Detect which cell encompasses the target text, then output its (x, y) center coordinate. 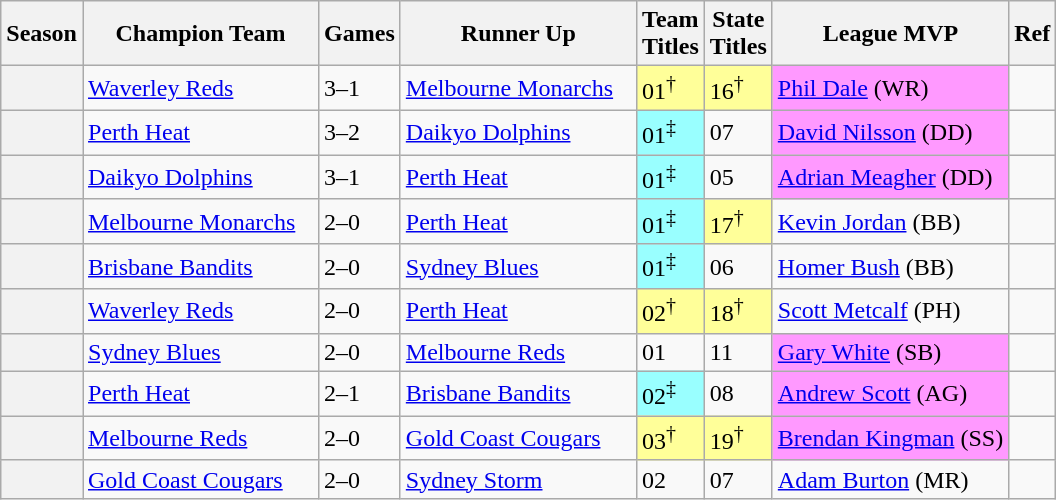
19† (738, 438)
08 (738, 394)
Gary White (SB) (890, 352)
Brendan Kingman (SS) (890, 438)
2–1 (360, 394)
Runner Up (518, 34)
02 (670, 479)
Kevin Jordan (BB) (890, 222)
02† (670, 312)
Sydney Storm (518, 479)
Games (360, 34)
11 (738, 352)
Season (42, 34)
David Nilsson (DD) (890, 132)
Champion Team (200, 34)
3–2 (360, 132)
Adrian Meagher (DD) (890, 178)
16† (738, 88)
Ref (1032, 34)
06 (738, 266)
StateTitles (738, 34)
TeamTitles (670, 34)
01† (670, 88)
League MVP (890, 34)
Andrew Scott (AG) (890, 394)
Homer Bush (BB) (890, 266)
05 (738, 178)
Scott Metcalf (PH) (890, 312)
Phil Dale (WR) (890, 88)
Adam Burton (MR) (890, 479)
03† (670, 438)
02‡ (670, 394)
17† (738, 222)
18† (738, 312)
01 (670, 352)
